Return (x, y) of the center of cell containing provided text 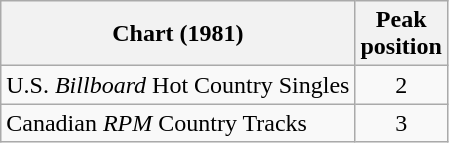
U.S. Billboard Hot Country Singles (178, 85)
Chart (1981) (178, 34)
2 (401, 85)
Peakposition (401, 34)
3 (401, 123)
Canadian RPM Country Tracks (178, 123)
